Locate the cell with the specified text and output its (x, y) center coordinate. 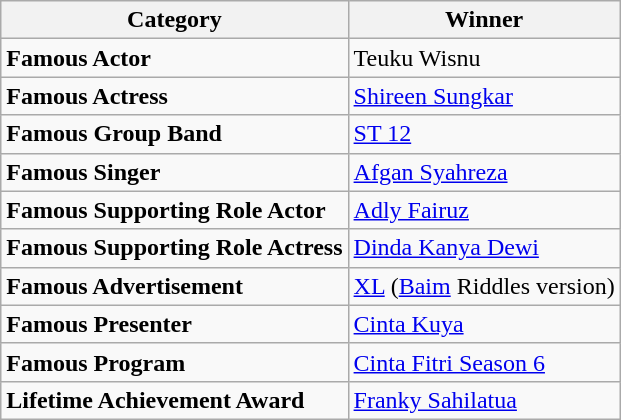
XL (Baim Riddles version) (484, 286)
Shireen Sungkar (484, 96)
ST 12 (484, 134)
Lifetime Achievement Award (174, 400)
Dinda Kanya Dewi (484, 248)
Famous Advertisement (174, 286)
Famous Group Band (174, 134)
Famous Singer (174, 172)
Franky Sahilatua (484, 400)
Winner (484, 20)
Famous Actor (174, 58)
Cinta Fitri Season 6 (484, 362)
Teuku Wisnu (484, 58)
Adly Fairuz (484, 210)
Famous Supporting Role Actress (174, 248)
Cinta Kuya (484, 324)
Famous Presenter (174, 324)
Famous Supporting Role Actor (174, 210)
Famous Actress (174, 96)
Afgan Syahreza (484, 172)
Category (174, 20)
Famous Program (174, 362)
